Find where the given text appears and provide that cell's center as (x, y) coordinate. 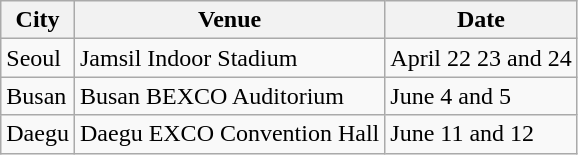
April 22 23 and 24 (481, 58)
June 11 and 12 (481, 134)
Busan BEXCO Auditorium (229, 96)
Daegu EXCO Convention Hall (229, 134)
Jamsil Indoor Stadium (229, 58)
Seoul (38, 58)
June 4 and 5 (481, 96)
Venue (229, 20)
Daegu (38, 134)
Busan (38, 96)
Date (481, 20)
City (38, 20)
